Provide the [x, y] coordinate of the cell's center where the given text is located.  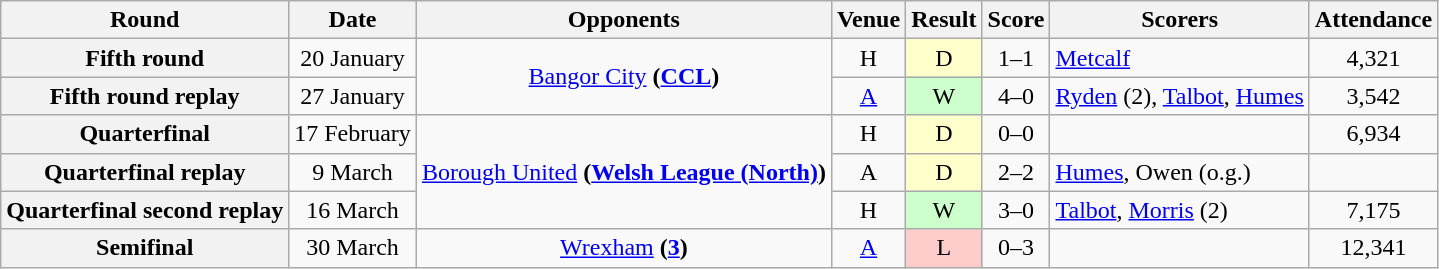
30 March [353, 248]
2–2 [1016, 172]
L [944, 248]
Fifth round replay [145, 96]
Humes, Owen (o.g.) [1180, 172]
12,341 [1373, 248]
Round [145, 20]
Wrexham (3) [624, 248]
0–0 [1016, 134]
Attendance [1373, 20]
7,175 [1373, 210]
1–1 [1016, 58]
Metcalf [1180, 58]
Fifth round [145, 58]
Bangor City (CCL) [624, 77]
Talbot, Morris (2) [1180, 210]
Score [1016, 20]
Quarterfinal second replay [145, 210]
0–3 [1016, 248]
Semifinal [145, 248]
Result [944, 20]
4–0 [1016, 96]
Date [353, 20]
9 March [353, 172]
Venue [868, 20]
20 January [353, 58]
Ryden (2), Talbot, Humes [1180, 96]
Quarterfinal replay [145, 172]
Quarterfinal [145, 134]
3,542 [1373, 96]
16 March [353, 210]
27 January [353, 96]
6,934 [1373, 134]
Borough United (Welsh League (North)) [624, 172]
17 February [353, 134]
Scorers [1180, 20]
3–0 [1016, 210]
4,321 [1373, 58]
Opponents [624, 20]
